Locate the cell with the specified text and output its [x, y] center coordinate. 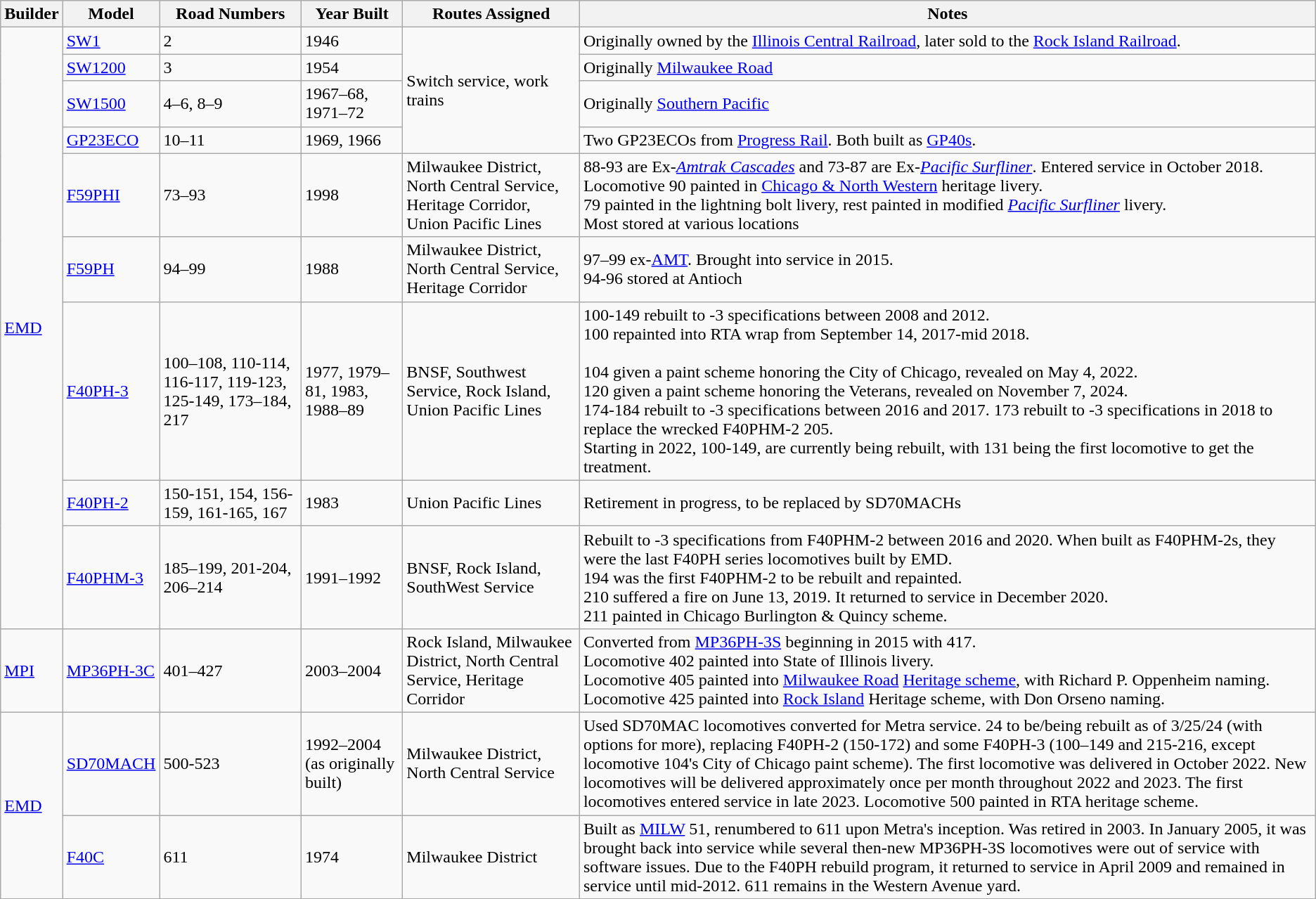
1967–68, 1971–72 [352, 104]
Originally Milwaukee Road [948, 67]
Builder [32, 14]
F40PH-2 [111, 503]
1991–1992 [352, 577]
Milwaukee District [491, 858]
Year Built [352, 14]
MPI [32, 671]
2 [231, 41]
Notes [948, 14]
100–108, 110-114, 116-117, 119-123, 125-149, 173–184, 217 [231, 391]
Milwaukee District, North Central Service [491, 763]
1946 [352, 41]
1983 [352, 503]
1969, 1966 [352, 140]
SD70MACH [111, 763]
GP23ECO [111, 140]
F40C [111, 858]
1977, 1979–81, 1983, 1988–89 [352, 391]
611 [231, 858]
97–99 ex-AMT. Brought into service in 2015.94-96 stored at Antioch [948, 269]
94–99 [231, 269]
401–427 [231, 671]
10–11 [231, 140]
Two GP23ECOs from Progress Rail. Both built as GP40s. [948, 140]
150-151, 154, 156-159, 161-165, 167 [231, 503]
2003–2004 [352, 671]
BNSF, Southwest Service, Rock Island, Union Pacific Lines [491, 391]
Routes Assigned [491, 14]
Milwaukee District, North Central Service, Heritage Corridor [491, 269]
Retirement in progress, to be replaced by SD70MACHs [948, 503]
1988 [352, 269]
4–6, 8–9 [231, 104]
SW1500 [111, 104]
1992–2004 (as originally built) [352, 763]
F59PH [111, 269]
MP36PH-3C [111, 671]
185–199, 201-204, 206–214 [231, 577]
SW1 [111, 41]
Road Numbers [231, 14]
F40PHM-3 [111, 577]
Milwaukee District, North Central Service, Heritage Corridor, Union Pacific Lines [491, 195]
Originally owned by the Illinois Central Railroad, later sold to the Rock Island Railroad. [948, 41]
Originally Southern Pacific [948, 104]
Rock Island, Milwaukee District, North Central Service, Heritage Corridor [491, 671]
F59PHI [111, 195]
1954 [352, 67]
Model [111, 14]
Union Pacific Lines [491, 503]
F40PH-3 [111, 391]
Switch service, work trains [491, 90]
1974 [352, 858]
3 [231, 67]
500-523 [231, 763]
1998 [352, 195]
SW1200 [111, 67]
BNSF, Rock Island, SouthWest Service [491, 577]
73–93 [231, 195]
